Provide the [x, y] coordinate of the cell's center where the given text is located.  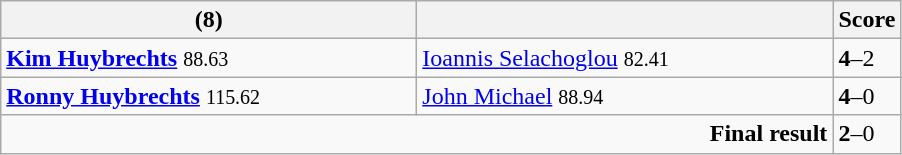
4–0 [867, 96]
Final result [417, 134]
Kim Huybrechts 88.63 [209, 58]
Ioannis Selachoglou 82.41 [625, 58]
John Michael 88.94 [625, 96]
Ronny Huybrechts 115.62 [209, 96]
4–2 [867, 58]
2–0 [867, 134]
(8) [209, 20]
Score [867, 20]
